Extract the [X, Y] coordinate from the center of the cell holding the provided text.  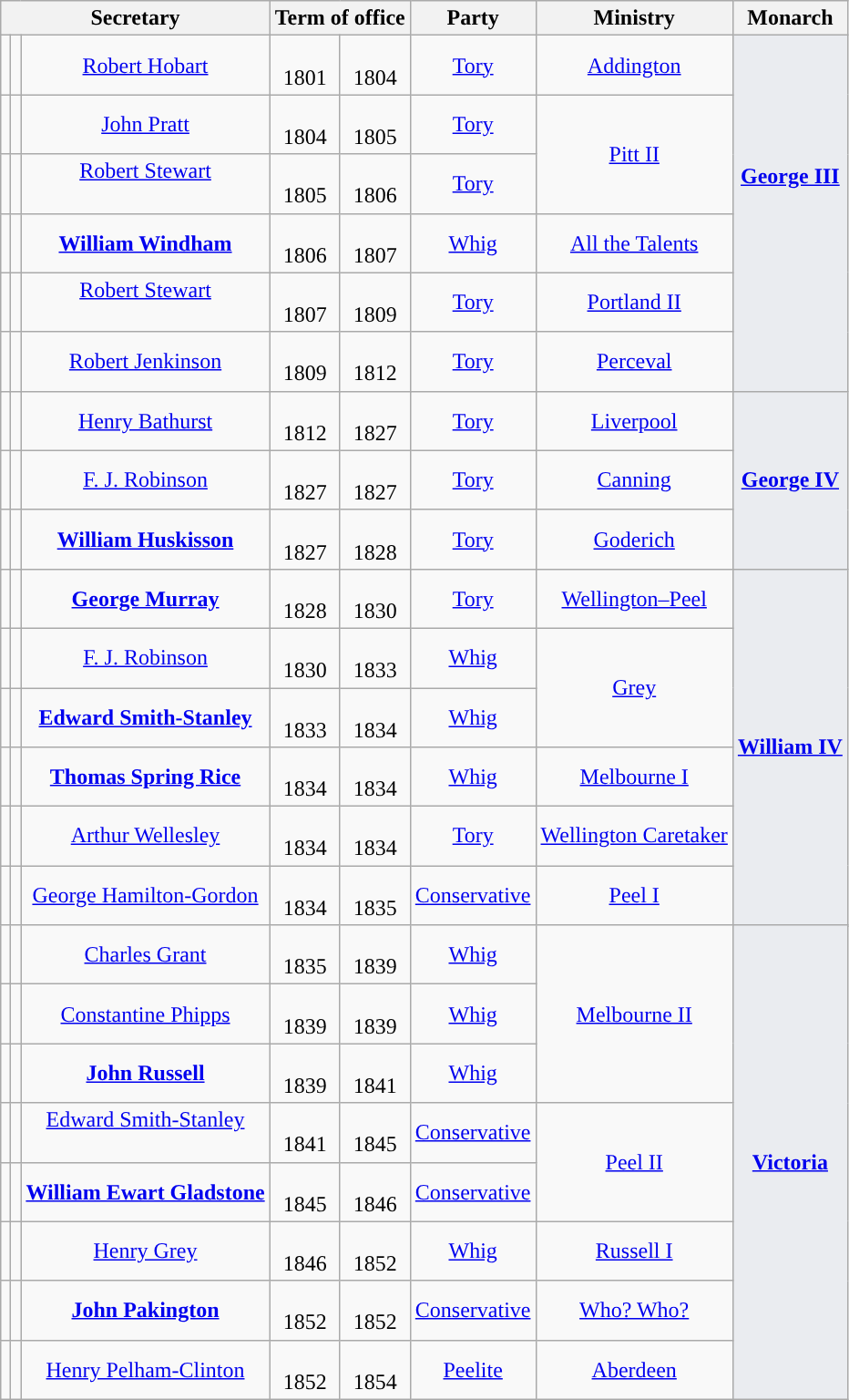
Goderich [634, 540]
Henry Grey [146, 1251]
Peelite [473, 1369]
Monarch [790, 18]
Wellington–Peel [634, 598]
George III [790, 213]
George IV [790, 479]
Henry Pelham-Clinton [146, 1369]
William Windham [146, 242]
William Huskisson [146, 540]
Portland II [634, 303]
John Russell [146, 1074]
Party [473, 18]
Victoria [790, 1162]
Addington [634, 66]
Russell I [634, 1251]
Term of office [340, 18]
Melbourne I [634, 777]
Arthur Wellesley [146, 837]
Aberdeen [634, 1369]
Melbourne II [634, 1014]
John Pratt [146, 124]
William IV [790, 746]
Peel II [634, 1162]
Constantine Phipps [146, 1014]
Charles Grant [146, 955]
Canning [634, 479]
Thomas Spring Rice [146, 777]
George Hamilton-Gordon [146, 895]
Grey [634, 687]
Secretary [135, 18]
Who? Who? [634, 1311]
Henry Bathurst [146, 421]
Peel I [634, 895]
Ministry [634, 18]
1801 [304, 66]
John Pakington [146, 1311]
William Ewart Gladstone [146, 1192]
Pitt II [634, 154]
Robert Hobart [146, 66]
Liverpool [634, 421]
1854 [375, 1369]
Wellington Caretaker [634, 837]
Robert Jenkinson [146, 361]
Perceval [634, 361]
George Murray [146, 598]
All the Talents [634, 242]
